Locate the cell with the specified text and output its (X, Y) center coordinate. 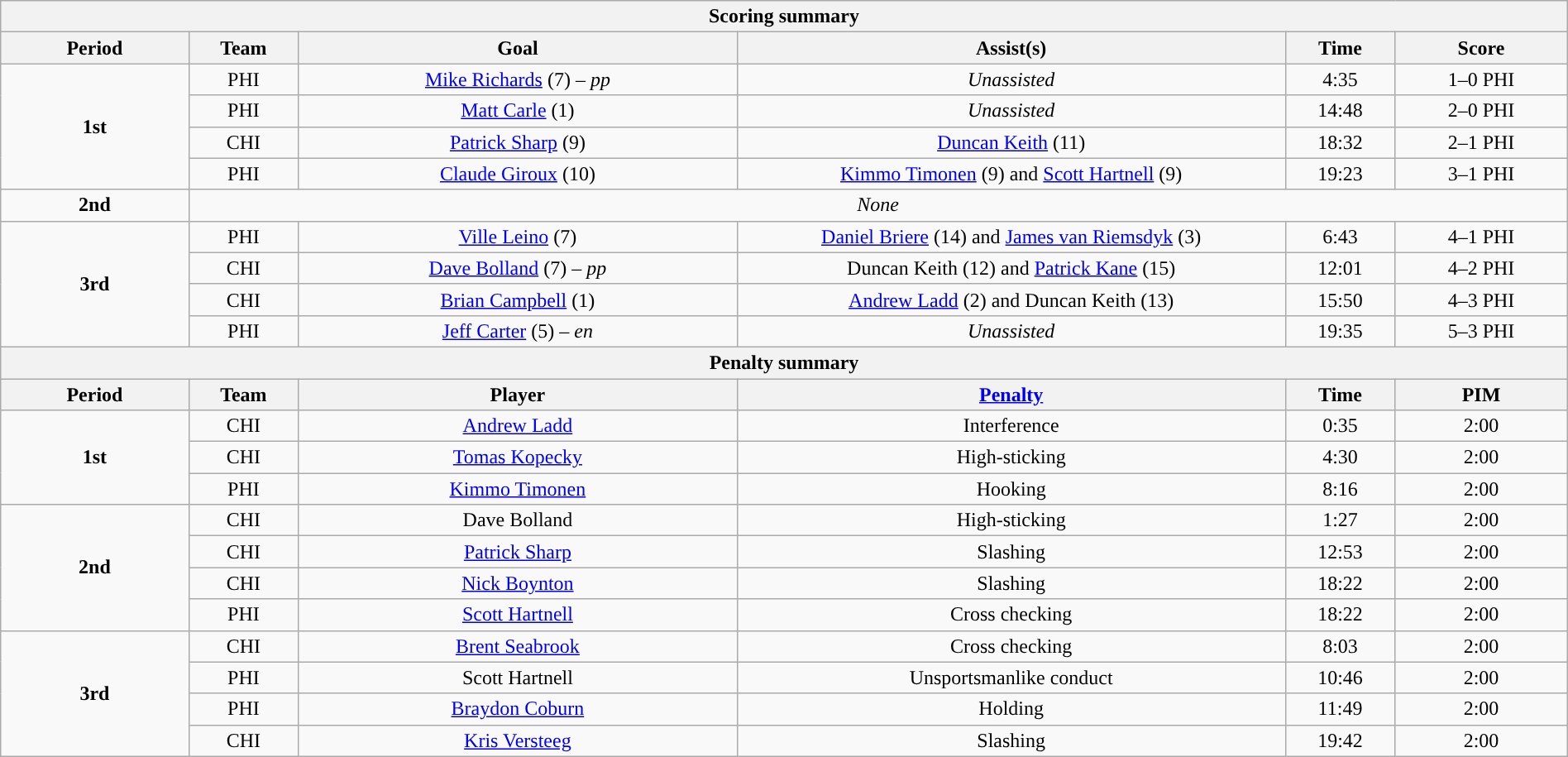
Tomas Kopecky (518, 458)
Mike Richards (7) – pp (518, 79)
8:16 (1340, 489)
Kimmo Timonen (518, 489)
12:53 (1340, 552)
Holding (1011, 709)
Kimmo Timonen (9) and Scott Hartnell (9) (1011, 174)
None (878, 205)
Assist(s) (1011, 48)
Brian Campbell (1) (518, 299)
Ville Leino (7) (518, 237)
Nick Boynton (518, 583)
2–0 PHI (1481, 111)
4:35 (1340, 79)
12:01 (1340, 268)
Kris Versteeg (518, 740)
18:32 (1340, 142)
Interference (1011, 426)
Andrew Ladd (2) and Duncan Keith (13) (1011, 299)
1:27 (1340, 520)
Player (518, 395)
Brent Seabrook (518, 646)
6:43 (1340, 237)
Matt Carle (1) (518, 111)
19:23 (1340, 174)
Jeff Carter (5) – en (518, 331)
14:48 (1340, 111)
19:42 (1340, 740)
15:50 (1340, 299)
Hooking (1011, 489)
Patrick Sharp (9) (518, 142)
4–1 PHI (1481, 237)
Goal (518, 48)
PIM (1481, 395)
4–2 PHI (1481, 268)
4–3 PHI (1481, 299)
10:46 (1340, 678)
5–3 PHI (1481, 331)
Dave Bolland (7) – pp (518, 268)
1–0 PHI (1481, 79)
Penalty (1011, 395)
Daniel Briere (14) and James van Riemsdyk (3) (1011, 237)
Braydon Coburn (518, 709)
Dave Bolland (518, 520)
11:49 (1340, 709)
4:30 (1340, 458)
0:35 (1340, 426)
Unsportsmanlike conduct (1011, 678)
19:35 (1340, 331)
Score (1481, 48)
8:03 (1340, 646)
Andrew Ladd (518, 426)
Patrick Sharp (518, 552)
Claude Giroux (10) (518, 174)
2–1 PHI (1481, 142)
Duncan Keith (11) (1011, 142)
Scoring summary (784, 17)
Duncan Keith (12) and Patrick Kane (15) (1011, 268)
Penalty summary (784, 362)
3–1 PHI (1481, 174)
